Scan for the cell matching the given text and deliver its (x, y) coordinate at center. 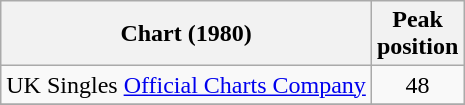
UK Singles Official Charts Company (186, 85)
Chart (1980) (186, 34)
48 (417, 85)
Peakposition (417, 34)
